From the cell containing the given text, extract its center point as [X, Y] coordinate. 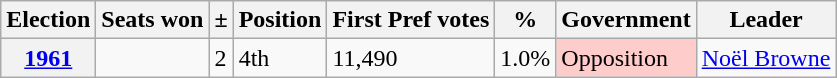
Seats won [152, 20]
1961 [48, 58]
Election [48, 20]
1.0% [526, 58]
Position [280, 20]
Government [626, 20]
% [526, 20]
± [221, 20]
4th [280, 58]
Opposition [626, 58]
2 [221, 58]
Noël Browne [766, 58]
11,490 [411, 58]
First Pref votes [411, 20]
Leader [766, 20]
